Locate the cell with the specified text and output its (x, y) center coordinate. 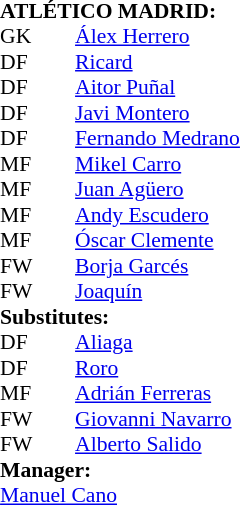
Álex Herrero (158, 37)
Joaquín (158, 291)
GK (19, 37)
Fernando Medrano (158, 139)
Roro (158, 368)
Adrián Ferreras (158, 393)
Juan Agüero (158, 189)
Óscar Clemente (158, 241)
Substitutes: (120, 317)
Alberto Salido (158, 445)
Ricard (158, 62)
Aliaga (158, 343)
Giovanni Navarro (158, 419)
Aitor Puñal (158, 87)
Mikel Carro (158, 164)
Borja Garcés (158, 266)
Manager: (120, 470)
Andy Escudero (158, 215)
Javi Montero (158, 113)
